Find where the given text appears and provide that cell's center as (X, Y) coordinate. 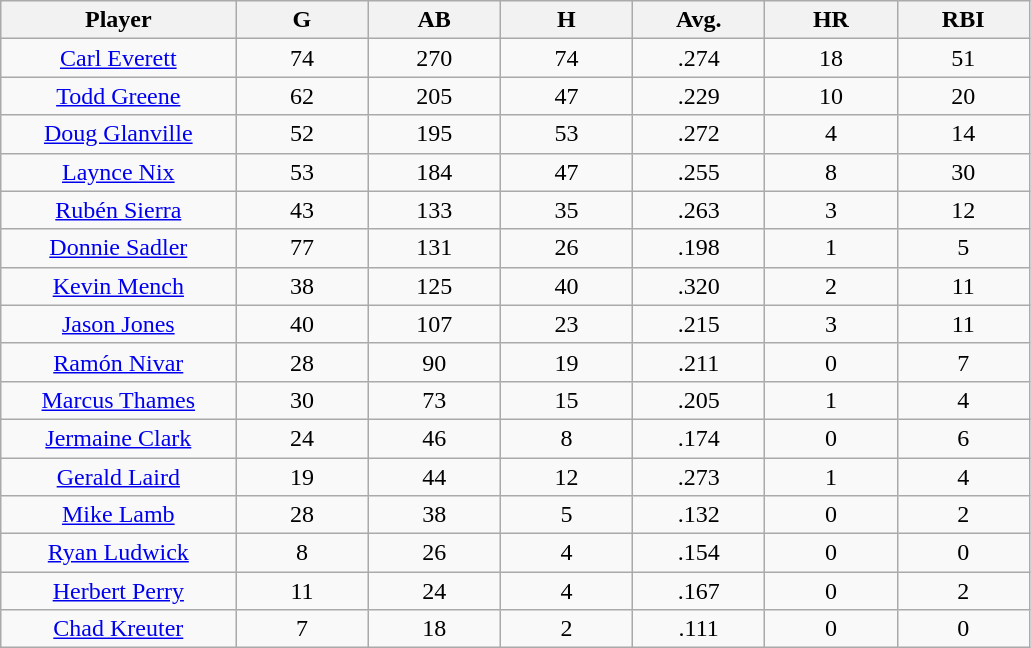
Doug Glanville (118, 134)
Marcus Thames (118, 400)
6 (963, 438)
.274 (699, 58)
Jason Jones (118, 324)
RBI (963, 20)
Player (118, 20)
184 (434, 172)
270 (434, 58)
131 (434, 248)
195 (434, 134)
35 (566, 210)
G (302, 20)
62 (302, 96)
.205 (699, 400)
Gerald Laird (118, 477)
51 (963, 58)
43 (302, 210)
Ryan Ludwick (118, 553)
133 (434, 210)
125 (434, 286)
.320 (699, 286)
Ramón Nivar (118, 362)
14 (963, 134)
.215 (699, 324)
44 (434, 477)
23 (566, 324)
Chad Kreuter (118, 629)
15 (566, 400)
.273 (699, 477)
.255 (699, 172)
90 (434, 362)
77 (302, 248)
Carl Everett (118, 58)
Kevin Mench (118, 286)
.229 (699, 96)
AB (434, 20)
Herbert Perry (118, 591)
Rubén Sierra (118, 210)
Donnie Sadler (118, 248)
10 (831, 96)
.167 (699, 591)
Todd Greene (118, 96)
.174 (699, 438)
H (566, 20)
.263 (699, 210)
.154 (699, 553)
20 (963, 96)
.272 (699, 134)
Jermaine Clark (118, 438)
52 (302, 134)
Mike Lamb (118, 515)
46 (434, 438)
.111 (699, 629)
107 (434, 324)
Laynce Nix (118, 172)
73 (434, 400)
HR (831, 20)
.198 (699, 248)
205 (434, 96)
.132 (699, 515)
Avg. (699, 20)
.211 (699, 362)
